Identify which cell holds the provided text, then report its [X, Y] central coordinate. 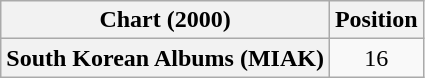
Chart (2000) [166, 20]
16 [376, 58]
South Korean Albums (MIAK) [166, 58]
Position [376, 20]
